Find where the given text appears and provide that cell's center as [X, Y] coordinate. 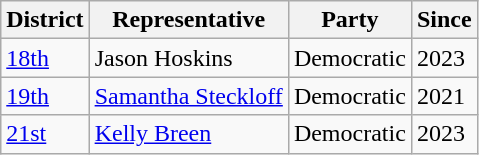
Kelly Breen [188, 134]
Representative [188, 20]
19th [45, 96]
21st [45, 134]
Samantha Steckloff [188, 96]
18th [45, 58]
District [45, 20]
Party [350, 20]
Since [444, 20]
Jason Hoskins [188, 58]
2021 [444, 96]
